Output the [x, y] coordinate of the center of the cell containing the given text.  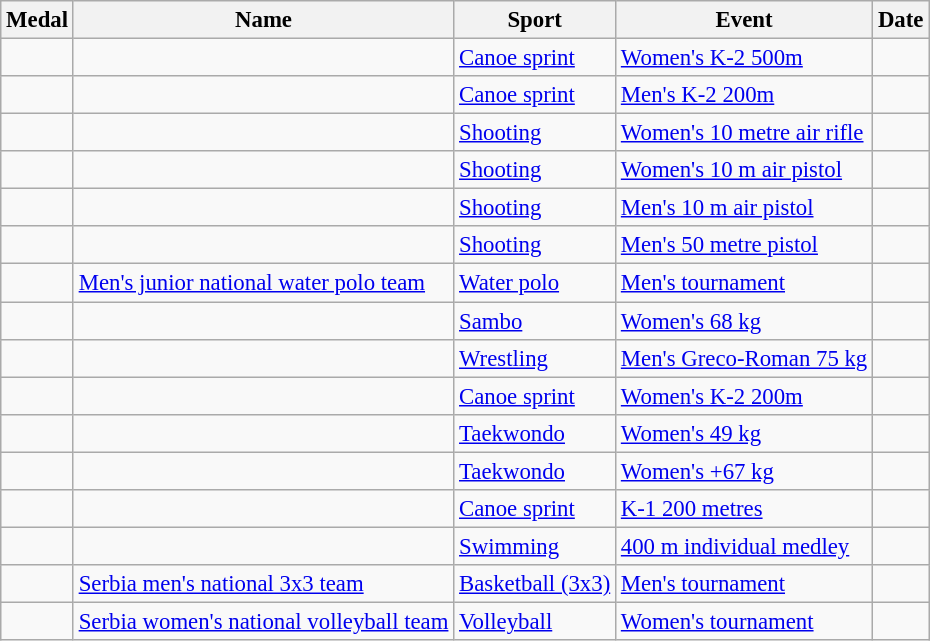
Sambo [535, 321]
Women's 10 m air pistol [744, 170]
Serbia men's national 3x3 team [263, 584]
Women's 68 kg [744, 321]
Sport [535, 20]
Men's 50 metre pistol [744, 245]
K-1 200 metres [744, 509]
Name [263, 20]
Date [901, 20]
Volleyball [535, 621]
Water polo [535, 283]
Men's Greco-Roman 75 kg [744, 358]
Women's 49 kg [744, 433]
Wrestling [535, 358]
Serbia women's national volleyball team [263, 621]
Men's K-2 200m [744, 95]
Men's 10 m air pistol [744, 208]
400 m individual medley [744, 546]
Basketball (3x3) [535, 584]
Medal [38, 20]
Women's K-2 200m [744, 396]
Event [744, 20]
Women's tournament [744, 621]
Women's 10 metre air rifle [744, 133]
Women's K-2 500m [744, 58]
Men's junior national water polo team [263, 283]
Women's +67 kg [744, 471]
Swimming [535, 546]
